Provide the (X, Y) coordinate of the cell's center where the given text is located.  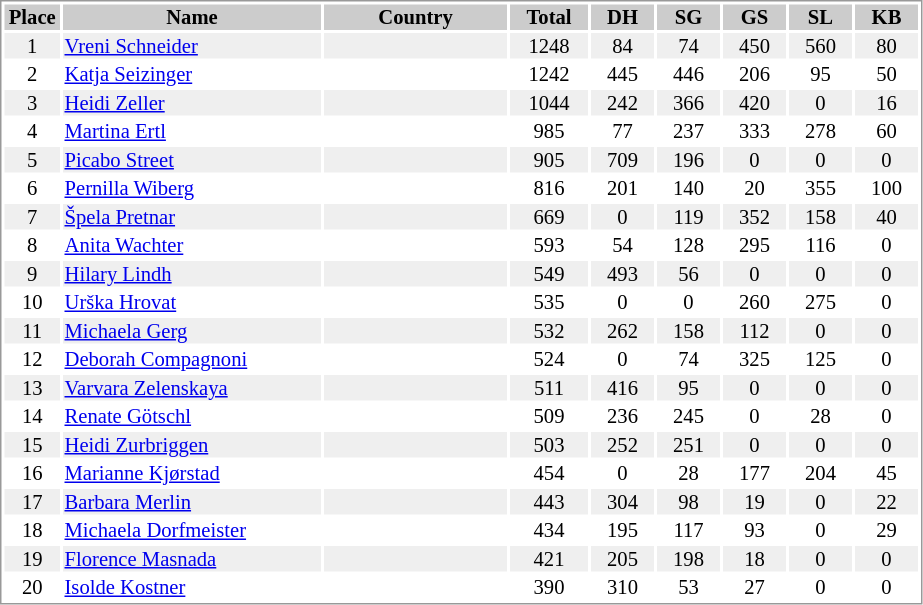
524 (549, 359)
445 (622, 75)
GS (754, 17)
125 (820, 359)
98 (688, 502)
Martina Ertl (192, 131)
1248 (549, 46)
116 (820, 245)
Katja Seizinger (192, 75)
SL (820, 17)
13 (32, 388)
509 (549, 417)
446 (688, 75)
352 (754, 217)
Urška Hrovat (192, 303)
177 (754, 473)
119 (688, 217)
262 (622, 331)
8 (32, 245)
Marianne Kjørstad (192, 473)
Name (192, 17)
493 (622, 274)
Varvara Zelenskaya (192, 388)
2 (32, 75)
295 (754, 245)
1242 (549, 75)
54 (622, 245)
128 (688, 245)
905 (549, 160)
17 (32, 502)
Barbara Merlin (192, 502)
366 (688, 103)
Deborah Compagnoni (192, 359)
278 (820, 131)
1 (32, 46)
50 (886, 75)
Michaela Gerg (192, 331)
93 (754, 531)
100 (886, 189)
560 (820, 46)
45 (886, 473)
14 (32, 417)
SG (688, 17)
511 (549, 388)
11 (32, 331)
Hilary Lindh (192, 274)
593 (549, 245)
84 (622, 46)
503 (549, 445)
549 (549, 274)
22 (886, 502)
60 (886, 131)
206 (754, 75)
Florence Masnada (192, 559)
10 (32, 303)
535 (549, 303)
Špela Pretnar (192, 217)
416 (622, 388)
275 (820, 303)
53 (688, 587)
333 (754, 131)
6 (32, 189)
4 (32, 131)
816 (549, 189)
532 (549, 331)
DH (622, 17)
3 (32, 103)
251 (688, 445)
237 (688, 131)
15 (32, 445)
80 (886, 46)
Picabo Street (192, 160)
985 (549, 131)
117 (688, 531)
355 (820, 189)
KB (886, 17)
77 (622, 131)
7 (32, 217)
Heidi Zeller (192, 103)
27 (754, 587)
Place (32, 17)
443 (549, 502)
Isolde Kostner (192, 587)
450 (754, 46)
201 (622, 189)
Country (416, 17)
40 (886, 217)
242 (622, 103)
245 (688, 417)
Heidi Zurbriggen (192, 445)
Anita Wachter (192, 245)
56 (688, 274)
Michaela Dorfmeister (192, 531)
1044 (549, 103)
434 (549, 531)
198 (688, 559)
9 (32, 274)
420 (754, 103)
205 (622, 559)
195 (622, 531)
Vreni Schneider (192, 46)
5 (32, 160)
Total (549, 17)
325 (754, 359)
Pernilla Wiberg (192, 189)
252 (622, 445)
260 (754, 303)
310 (622, 587)
196 (688, 160)
140 (688, 189)
236 (622, 417)
Renate Götschl (192, 417)
390 (549, 587)
29 (886, 531)
421 (549, 559)
454 (549, 473)
204 (820, 473)
669 (549, 217)
12 (32, 359)
304 (622, 502)
112 (754, 331)
709 (622, 160)
